Return (X, Y) of the center of cell containing provided text 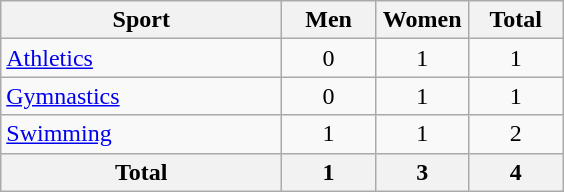
Sport (142, 20)
Men (329, 20)
3 (422, 172)
4 (516, 172)
Swimming (142, 134)
2 (516, 134)
Gymnastics (142, 96)
Women (422, 20)
Athletics (142, 58)
